Capture the cell that displays the provided text and extract its [X, Y] central coordinate. 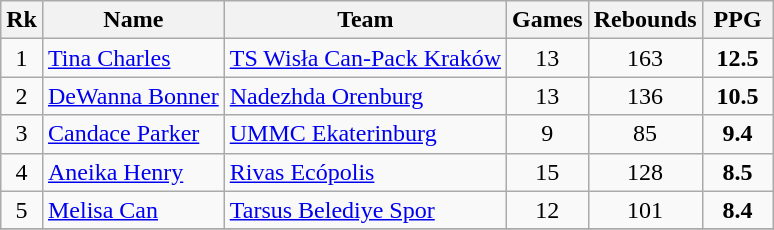
3 [22, 134]
5 [22, 210]
9.4 [738, 134]
DeWanna Bonner [133, 96]
4 [22, 172]
12 [548, 210]
Candace Parker [133, 134]
136 [645, 96]
12.5 [738, 58]
Tina Charles [133, 58]
10.5 [738, 96]
9 [548, 134]
Aneika Henry [133, 172]
1 [22, 58]
8.5 [738, 172]
Rivas Ecópolis [365, 172]
85 [645, 134]
Games [548, 20]
163 [645, 58]
8.4 [738, 210]
TS Wisła Can-Pack Kraków [365, 58]
Rk [22, 20]
15 [548, 172]
Rebounds [645, 20]
Tarsus Belediye Spor [365, 210]
Name [133, 20]
Nadezhda Orenburg [365, 96]
PPG [738, 20]
Melisa Can [133, 210]
128 [645, 172]
2 [22, 96]
Team [365, 20]
101 [645, 210]
UMMC Ekaterinburg [365, 134]
